Scan for the cell matching the given text and deliver its [x, y] coordinate at center. 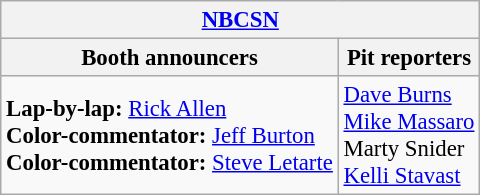
Dave BurnsMike MassaroMarty SniderKelli Stavast [409, 136]
Pit reporters [409, 58]
NBCSN [240, 20]
Booth announcers [170, 58]
Lap-by-lap: Rick AllenColor-commentator: Jeff BurtonColor-commentator: Steve Letarte [170, 136]
